Return the (x, y) coordinate for the center point of the cell that contains the specified text.  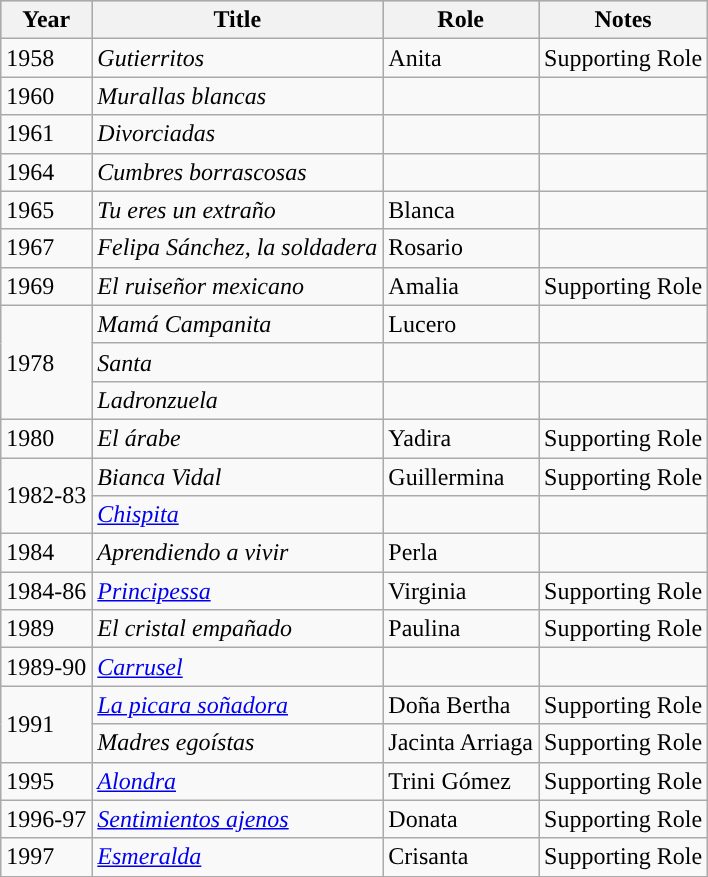
Yadira (461, 438)
1996-97 (46, 819)
Blanca (461, 210)
Madres egoístas (238, 743)
1997 (46, 857)
Bianca Vidal (238, 477)
Carrusel (238, 667)
Ladronzuela (238, 400)
Alondra (238, 781)
Title (238, 20)
1984-86 (46, 591)
Chispita (238, 515)
El árabe (238, 438)
1965 (46, 210)
1967 (46, 248)
1995 (46, 781)
1969 (46, 286)
Role (461, 20)
Cumbres borrascosas (238, 172)
Sentimientos ajenos (238, 819)
1978 (46, 362)
Tu eres un extraño (238, 210)
Divorciadas (238, 134)
1961 (46, 134)
Trini Gómez (461, 781)
Gutierritos (238, 58)
Murallas blancas (238, 96)
1991 (46, 724)
Donata (461, 819)
Rosario (461, 248)
Notes (622, 20)
Year (46, 20)
Aprendiendo a vivir (238, 553)
Santa (238, 362)
1958 (46, 58)
Felipa Sánchez, la soldadera (238, 248)
1984 (46, 553)
Esmeralda (238, 857)
Perla (461, 553)
Principessa (238, 591)
1964 (46, 172)
El ruiseñor mexicano (238, 286)
Crisanta (461, 857)
Doña Bertha (461, 705)
Anita (461, 58)
1989-90 (46, 667)
Virginia (461, 591)
1982-83 (46, 496)
Mamá Campanita (238, 324)
La picara soñadora (238, 705)
Guillermina (461, 477)
Lucero (461, 324)
1980 (46, 438)
Jacinta Arriaga (461, 743)
El cristal empañado (238, 629)
Paulina (461, 629)
Amalia (461, 286)
1989 (46, 629)
1960 (46, 96)
